Capture the cell that displays the provided text and extract its (X, Y) central coordinate. 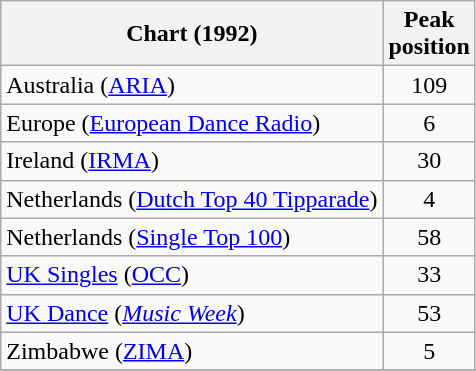
58 (429, 237)
Peakposition (429, 34)
Australia (ARIA) (192, 85)
Chart (1992) (192, 34)
33 (429, 275)
Europe (European Dance Radio) (192, 123)
Ireland (IRMA) (192, 161)
Zimbabwe (ZIMA) (192, 351)
UK Singles (OCC) (192, 275)
Netherlands (Single Top 100) (192, 237)
30 (429, 161)
109 (429, 85)
6 (429, 123)
4 (429, 199)
UK Dance (Music Week) (192, 313)
5 (429, 351)
53 (429, 313)
Netherlands (Dutch Top 40 Tipparade) (192, 199)
